Extract the [x, y] coordinate from the center of the cell holding the provided text.  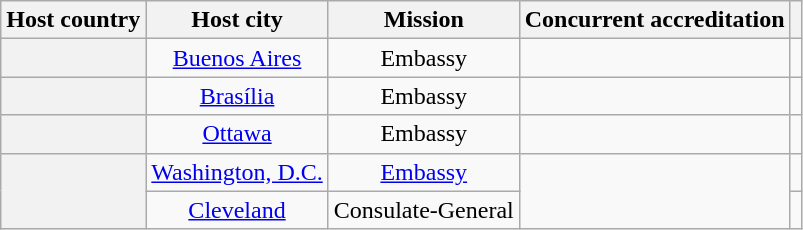
Buenos Aires [237, 58]
Mission [424, 20]
Brasília [237, 96]
Washington, D.C. [237, 172]
Host city [237, 20]
Ottawa [237, 134]
Concurrent accreditation [654, 20]
Consulate-General [424, 210]
Host country [74, 20]
Cleveland [237, 210]
